Scan for the cell matching the given text and deliver its [X, Y] coordinate at center. 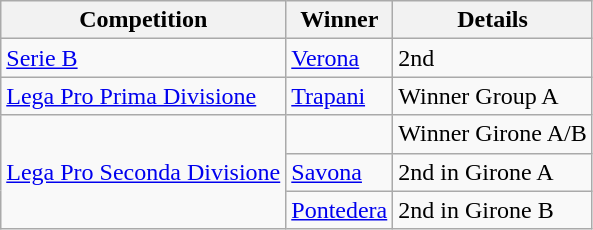
Trapani [340, 96]
2nd [492, 58]
Pontedera [340, 210]
Details [492, 20]
Savona [340, 172]
2nd in Girone B [492, 210]
Lega Pro Seconda Divisione [144, 172]
Serie B [144, 58]
Winner Girone A/B [492, 134]
Lega Pro Prima Divisione [144, 96]
Winner [340, 20]
Winner Group A [492, 96]
2nd in Girone A [492, 172]
Verona [340, 58]
Competition [144, 20]
